Detect which cell encompasses the target text, then output its [x, y] center coordinate. 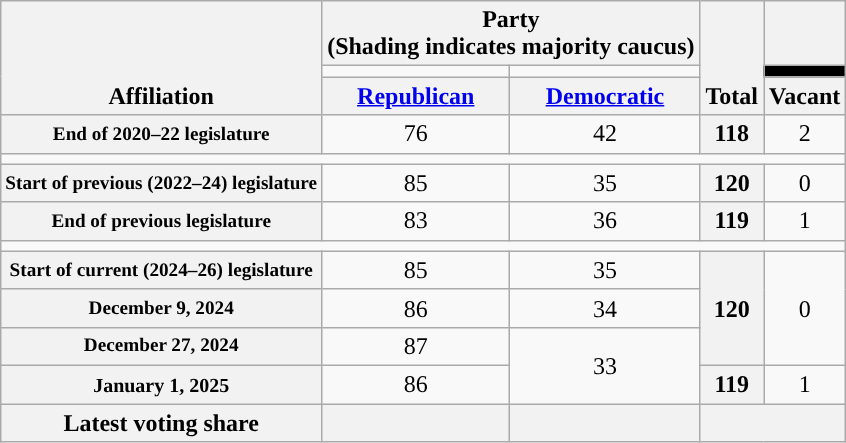
December 27, 2024 [162, 346]
Party (Shading indicates majority caucus) [511, 34]
33 [605, 365]
Democratic [605, 96]
December 9, 2024 [162, 308]
Total [732, 58]
83 [416, 221]
End of 2020–22 legislature [162, 134]
End of previous legislature [162, 221]
34 [605, 308]
42 [605, 134]
Start of current (2024–26) legislature [162, 270]
Vacant [805, 96]
Latest voting share [162, 423]
118 [732, 134]
Republican [416, 96]
2 [805, 134]
76 [416, 134]
Affiliation [162, 58]
87 [416, 346]
Start of previous (2022–24) legislature [162, 183]
36 [605, 221]
January 1, 2025 [162, 384]
